From the cell containing the given text, extract its center point as [x, y] coordinate. 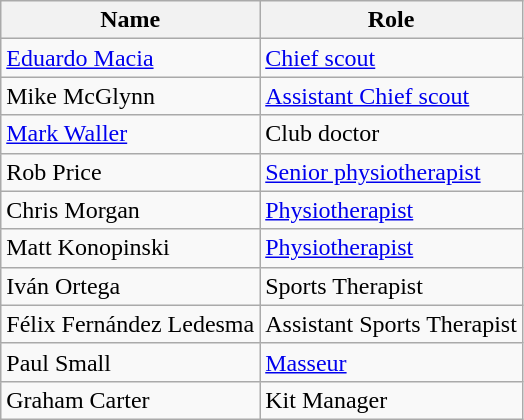
Iván Ortega [130, 286]
Chris Morgan [130, 210]
Matt Konopinski [130, 248]
Masseur [392, 362]
Rob Price [130, 172]
Name [130, 20]
Assistant Chief scout [392, 96]
Sports Therapist [392, 286]
Paul Small [130, 362]
Assistant Sports Therapist [392, 324]
Félix Fernández Ledesma [130, 324]
Mike McGlynn [130, 96]
Senior physiotherapist [392, 172]
Chief scout [392, 58]
Club doctor [392, 134]
Graham Carter [130, 400]
Kit Manager [392, 400]
Role [392, 20]
Eduardo Macia [130, 58]
Mark Waller [130, 134]
